Provide the (X, Y) coordinate of the cell's center where the given text is located.  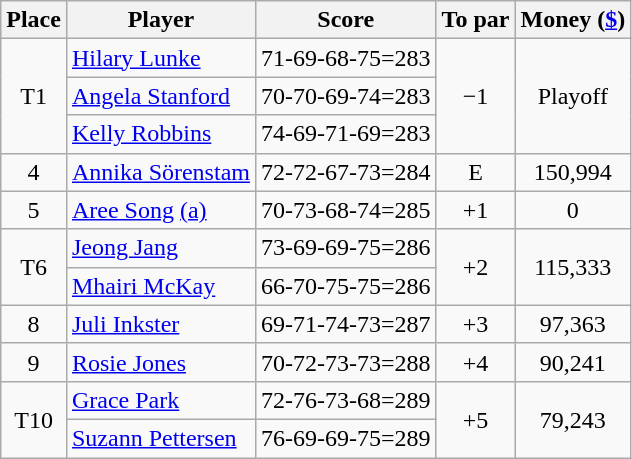
Annika Sörenstam (160, 172)
Jeong Jang (160, 248)
150,994 (573, 172)
E (476, 172)
72-76-73-68=289 (346, 400)
+1 (476, 210)
+4 (476, 362)
4 (34, 172)
−1 (476, 96)
71-69-68-75=283 (346, 58)
Suzann Pettersen (160, 438)
Kelly Robbins (160, 134)
Hilary Lunke (160, 58)
Angela Stanford (160, 96)
Playoff (573, 96)
Score (346, 20)
72-72-67-73=284 (346, 172)
Aree Song (a) (160, 210)
To par (476, 20)
69-71-74-73=287 (346, 324)
90,241 (573, 362)
0 (573, 210)
74-69-71-69=283 (346, 134)
Money ($) (573, 20)
Place (34, 20)
T10 (34, 419)
70-73-68-74=285 (346, 210)
T1 (34, 96)
+3 (476, 324)
79,243 (573, 419)
70-70-69-74=283 (346, 96)
Juli Inkster (160, 324)
66-70-75-75=286 (346, 286)
+2 (476, 267)
5 (34, 210)
Grace Park (160, 400)
8 (34, 324)
76-69-69-75=289 (346, 438)
73-69-69-75=286 (346, 248)
+5 (476, 419)
70-72-73-73=288 (346, 362)
97,363 (573, 324)
T6 (34, 267)
Player (160, 20)
Rosie Jones (160, 362)
9 (34, 362)
Mhairi McKay (160, 286)
115,333 (573, 267)
